Return the [x, y] coordinate for the center point of the cell that contains the specified text.  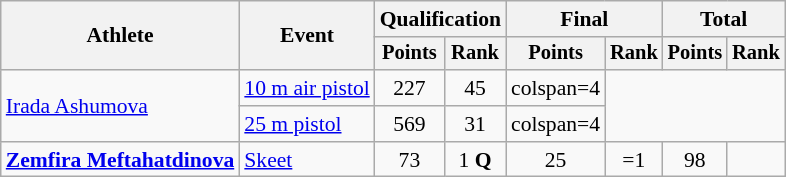
Irada Ashumova [120, 106]
Event [306, 36]
Qualification [440, 19]
25 m pistol [306, 124]
227 [410, 88]
45 [475, 88]
Athlete [120, 36]
10 m air pistol [306, 88]
Final [584, 19]
569 [410, 124]
Total [724, 19]
31 [475, 124]
